Find where the given text appears and provide that cell's center as [X, Y] coordinate. 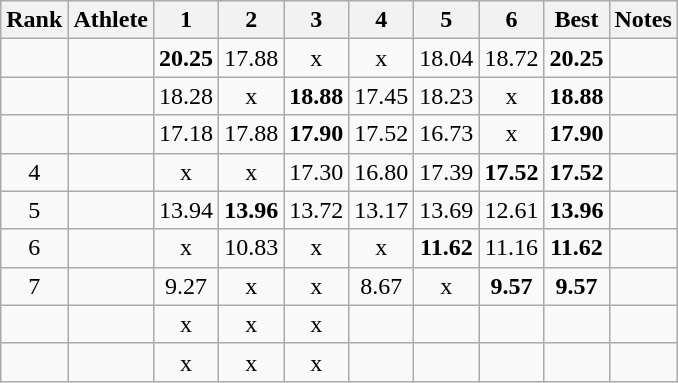
17.45 [382, 96]
13.94 [186, 210]
Athlete [111, 20]
8.67 [382, 286]
2 [252, 20]
17.18 [186, 134]
17.39 [446, 172]
13.17 [382, 210]
18.72 [512, 58]
13.72 [316, 210]
Rank [34, 20]
12.61 [512, 210]
Notes [643, 20]
18.23 [446, 96]
17.30 [316, 172]
11.16 [512, 248]
16.73 [446, 134]
3 [316, 20]
10.83 [252, 248]
9.27 [186, 286]
18.04 [446, 58]
1 [186, 20]
18.28 [186, 96]
7 [34, 286]
13.69 [446, 210]
16.80 [382, 172]
Best [576, 20]
